Detect which cell encompasses the target text, then output its [X, Y] center coordinate. 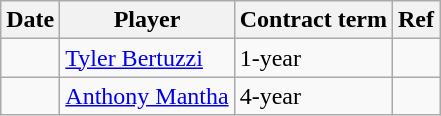
Tyler Bertuzzi [147, 58]
4-year [313, 96]
Anthony Mantha [147, 96]
Contract term [313, 20]
Player [147, 20]
Date [30, 20]
1-year [313, 58]
Ref [416, 20]
